Scan for the cell matching the given text and deliver its [X, Y] coordinate at center. 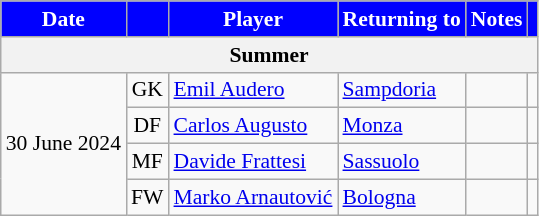
Player [254, 19]
GK [148, 90]
Summer [270, 55]
MF [148, 162]
Marko Arnautović [254, 197]
Sampdoria [402, 90]
Bologna [402, 197]
Returning to [402, 19]
FW [148, 197]
DF [148, 126]
Davide Frattesi [254, 162]
Date [64, 19]
Notes [497, 19]
Carlos Augusto [254, 126]
Emil Audero [254, 90]
Monza [402, 126]
Sassuolo [402, 162]
30 June 2024 [64, 143]
